Pinpoint the cell where the given text exists, returning its [x, y] midpoint coordinate. 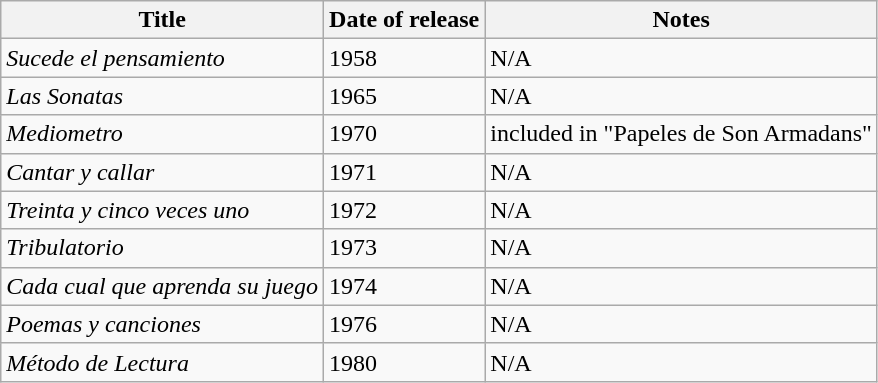
Title [162, 20]
included in "Papeles de Son Armadans" [682, 134]
Tribulatorio [162, 248]
Treinta y cinco veces uno [162, 210]
Cantar y callar [162, 172]
Date of release [404, 20]
Las Sonatas [162, 96]
1973 [404, 248]
Método de Lectura [162, 362]
Mediometro [162, 134]
1974 [404, 286]
1970 [404, 134]
Sucede el pensamiento [162, 58]
Notes [682, 20]
1980 [404, 362]
1976 [404, 324]
1972 [404, 210]
Poemas y canciones [162, 324]
1965 [404, 96]
1958 [404, 58]
1971 [404, 172]
Cada cual que aprenda su juego [162, 286]
